Return [X, Y] of the center of cell containing provided text 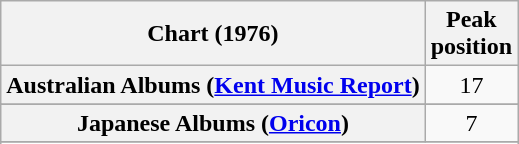
Australian Albums (Kent Music Report) [213, 85]
Chart (1976) [213, 34]
17 [471, 85]
Peakposition [471, 34]
Japanese Albums (Oricon) [213, 123]
7 [471, 123]
